Determine the [x, y] coordinate at the center of the cell enclosing the given text.  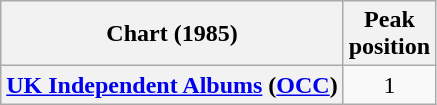
UK Independent Albums (OCC) [172, 85]
Chart (1985) [172, 34]
1 [389, 85]
Peakposition [389, 34]
